Locate the cell with the specified text and output its [x, y] center coordinate. 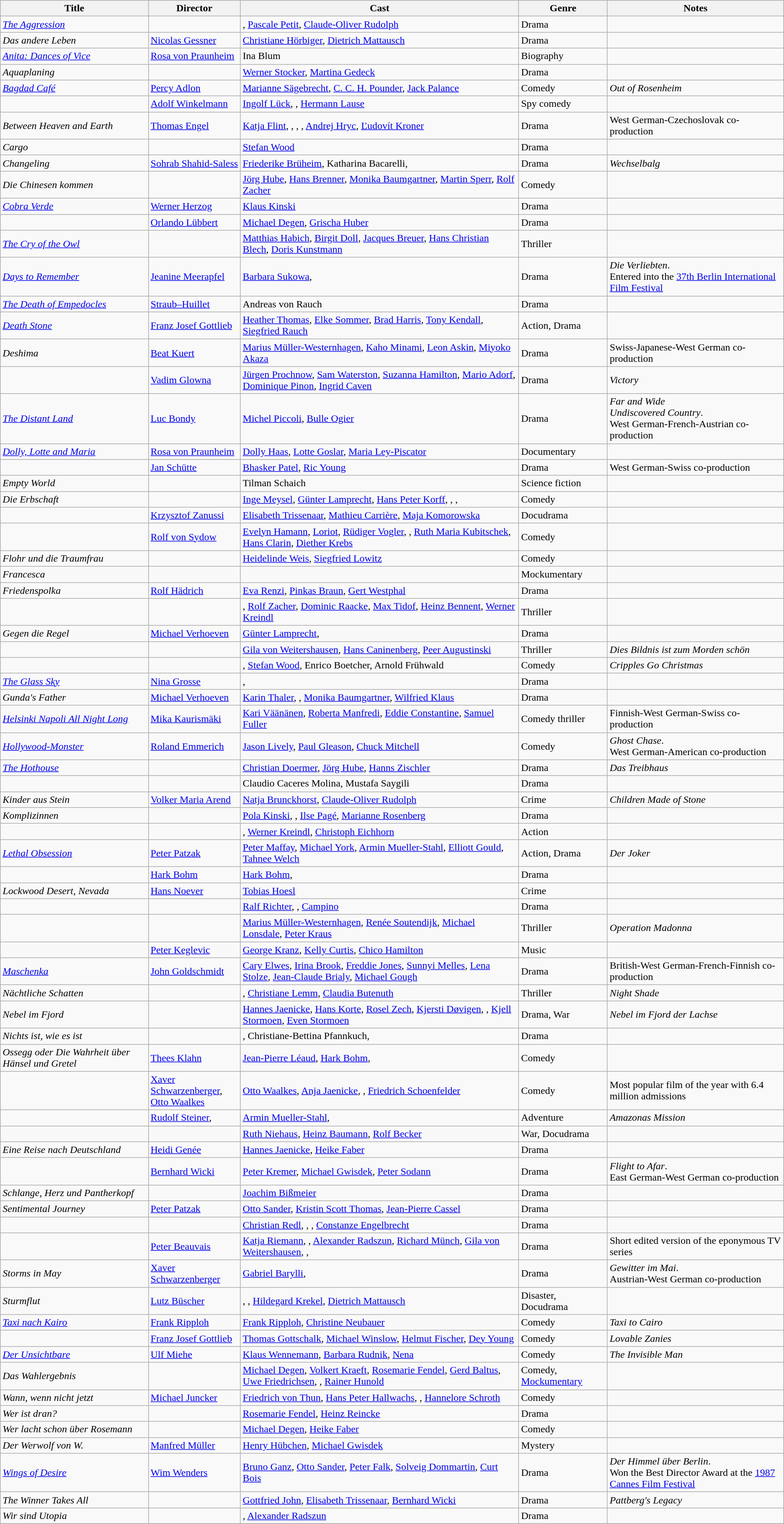
Drama, War [563, 1014]
Between Heaven and Earth [75, 126]
Amazonas Mission [695, 1118]
Jörg Hube, Hans Brenner, Monika Baumgartner, Martin Sperr, Rolf Zacher [379, 184]
Friedrich von Thun, Hans Peter Hallwachs, , Hannelore Schroth [379, 1398]
Barbara Sukowa, [379, 277]
Cargo [75, 147]
Thees Klahn [194, 1058]
Marius Müller-Westernhagen, Renée Soutendijk, Michael Lonsdale, Peter Kraus [379, 928]
Kinder aus Stein [75, 799]
Action [563, 831]
Dies Bildnis ist zum Morden schön [695, 650]
Marius Müller-Westernhagen, Kaho Minami, Leon Askin, Miyoko Akaza [379, 353]
Ghost Chase. West German-American co-production [695, 746]
Elisabeth Trissenaar, Mathieu Carrière, Maja Komorowska [379, 515]
Gegen die Regel [75, 634]
Inge Meysel, Günter Lamprecht, Hans Peter Korff, , , [379, 499]
West German-Swiss co-production [695, 467]
The Distant Land [75, 419]
Changeling [75, 163]
Peter Kremer, Michael Gwisdek, Peter Sodann [379, 1171]
Far and Wide Undiscovered Country. West German-French-Austrian co-production [695, 419]
Joachim Bißmeier [379, 1193]
Finnish-West German-Swiss co-production [695, 719]
Bhasker Patel, Ric Young [379, 467]
Die Erbschaft [75, 499]
Matthias Habich, Birgit Doll, Jacques Breuer, Hans Christian Blech, Doris Kunstmann [379, 244]
Die Verliebten. Entered into the 37th Berlin International Film Festival [695, 277]
Most popular film of the year with 6.4 million admissions [695, 1091]
Gabriel Barylli, [379, 1274]
Docudrama [563, 515]
, Alexander Radszun [379, 1516]
The Death of Empedocles [75, 304]
Short edited version of the eponymous TV series [695, 1246]
Biography [563, 56]
Volker Maria Arend [194, 799]
Anita: Dances of Vice [75, 56]
Night Shade [695, 993]
Nächtliche Schatten [75, 993]
Die Chinesen kommen [75, 184]
Dolly Haas, Lotte Goslar, Maria Ley-Piscator [379, 451]
Eine Reise nach Deutschland [75, 1150]
Science fiction [563, 483]
, Christiane Lemm, Claudia Butenuth [379, 993]
Thomas Engel [194, 126]
Wings of Desire [75, 1472]
Out of Rosenheim [695, 88]
Das andere Leben [75, 40]
War, Docudrama [563, 1134]
, Christiane-Bettina Pfannkuch, [379, 1036]
Christian Redl, , , Constanze Engelbrecht [379, 1225]
Andreas von Rauch [379, 304]
Michael Degen, Heike Faber [379, 1429]
The Hothouse [75, 768]
Friederike Brüheim, Katharina Bacarelli, [379, 163]
Michael Degen, Volkert Kraeft, Rosemarie Fendel, Gerd Baltus, Uwe Friedrichsen, , Rainer Hunold [379, 1376]
Gila von Weitershausen, Hans Caninenberg, Peer Augustinski [379, 650]
Victory [695, 380]
Der Werwolf von W. [75, 1445]
Karin Thaler, , Monika Baumgartner, Wilfried Klaus [379, 697]
Jeanine Meerapfel [194, 277]
Taxi to Cairo [695, 1323]
Friedenspolka [75, 590]
Deshima [75, 353]
Francesca [75, 574]
Nebel im Fjord [75, 1014]
Documentary [563, 451]
John Goldschmidt [194, 972]
Spy comedy [563, 104]
The Invisible Man [695, 1354]
Mockumentary [563, 574]
The Winner Takes All [75, 1500]
Wechselbalg [695, 163]
Disaster, Docudrama [563, 1301]
Cary Elwes, Irina Brook, Freddie Jones, Sunnyi Melles, Lena Stolze, Jean-Claude Brialy, Michael Gough [379, 972]
Bernhard Wicki [194, 1171]
, Stefan Wood, Enrico Boetcher, Arnold Frühwald [379, 665]
Ralf Richter, , Campino [379, 907]
The Glass Sky [75, 681]
Schlange, Herz und Pantherkopf [75, 1193]
Title [75, 8]
Cast [379, 8]
Armin Mueller-Stahl, [379, 1118]
Hark Bohm [194, 874]
, , Hildegard Krekel, Dietrich Mattausch [379, 1301]
Ossegg oder Die Wahrheit über Hänsel und Gretel [75, 1058]
Ingolf Lück, , Hermann Lause [379, 104]
Otto Waalkes, Anja Jaenicke, , Friedrich Schoenfelder [379, 1091]
Katja Riemann, , Alexander Radszun, Richard Münch, Gila von Weitershausen, , [379, 1246]
Mika Kaurismäki [194, 719]
Bruno Ganz, Otto Sander, Peter Falk, Solveig Dommartin, Curt Bois [379, 1472]
, Pascale Petit, Claude-Oliver Rudolph [379, 24]
Hollywood-Monster [75, 746]
Ina Blum [379, 56]
Wann, wenn nicht jetzt [75, 1398]
Der Unsichtbare [75, 1354]
Genre [563, 8]
The Aggression [75, 24]
Peter Maffay, Michael York, Armin Mueller-Stahl, Elliott Gould, Tahnee Welch [379, 853]
Das Treibhaus [695, 768]
Straub–Huillet [194, 304]
Jason Lively, Paul Gleason, Chuck Mitchell [379, 746]
Hans Noever [194, 891]
Michael Juncker [194, 1398]
Nebel im Fjord der Lachse [695, 1014]
Bagdad Café [75, 88]
Der Himmel über Berlin. Won the Best Director Award at the 1987 Cannes Film Festival [695, 1472]
Lovable Zanies [695, 1338]
Katja Flint, , , , Andrej Hryc, Ľudovít Kroner [379, 126]
Nicolas Gessner [194, 40]
Adolf Winkelmann [194, 104]
Wer lacht schon über Rosemann [75, 1429]
Claudio Caceres Molina, Mustafa Saygili [379, 784]
Rolf von Sydow [194, 537]
Henry Hübchen, Michael Gwisdek [379, 1445]
Operation Madonna [695, 928]
Empty World [75, 483]
Hannes Jaenicke, Heike Faber [379, 1150]
Christiane Hörbiger, Dietrich Mattausch [379, 40]
Cripples Go Christmas [695, 665]
Flight to Afar. East German-West German co-production [695, 1171]
Stefan Wood [379, 147]
Luc Bondy [194, 419]
Ulf Miehe [194, 1354]
Michael Degen, Grischa Huber [379, 222]
Jürgen Prochnow, Sam Waterston, Suzanna Hamilton, Mario Adorf, Dominique Pinon, Ingrid Caven [379, 380]
Director [194, 8]
Flohr und die Traumfrau [75, 558]
Swiss-Japanese-West German co-production [695, 353]
Natja Brunckhorst, Claude-Oliver Rudolph [379, 799]
Pola Kinski, , Ilse Pagé, Marianne Rosenberg [379, 815]
Gottfried John, Elisabeth Trissenaar, Bernhard Wicki [379, 1500]
, Rolf Zacher, Dominic Raacke, Max Tidof, Heinz Bennent, Werner Kreindl [379, 612]
Rolf Hädrich [194, 590]
Klaus Wennemann, Barbara Rudnik, Nena [379, 1354]
Helsinki Napoli All Night Long [75, 719]
Jan Schütte [194, 467]
Wir sind Utopia [75, 1516]
Roland Emmerich [194, 746]
Werner Stocker, Martina Gedeck [379, 72]
British-West German-French-Finnish co-production [695, 972]
Tobias Hoesl [379, 891]
Hannes Jaenicke, Hans Korte, Rosel Zech, Kjersti Døvigen, , Kjell Stormoen, Even Stormoen [379, 1014]
Vadim Glowna [194, 380]
Hark Bohm, [379, 874]
West German-Czechoslovak co-production [695, 126]
Michel Piccoli, Bulle Ogier [379, 419]
Lockwood Desert, Nevada [75, 891]
Storms in May [75, 1274]
Kari Väänänen, Roberta Manfredi, Eddie Constantine, Samuel Fuller [379, 719]
George Kranz, Kelly Curtis, Chico Hamilton [379, 950]
Adventure [563, 1118]
Taxi nach Kairo [75, 1323]
Peter Keglevic [194, 950]
Nina Grosse [194, 681]
Mystery [563, 1445]
Evelyn Hamann, Loriot, Rüdiger Vogler, , Ruth Maria Kubitschek, Hans Clarin, Diether Krebs [379, 537]
The Cry of the Owl [75, 244]
, [379, 681]
Frank Ripploh [194, 1323]
Komplizinnen [75, 815]
Dolly, Lotte and Maria [75, 451]
Xaver Schwarzenberger [194, 1274]
Günter Lamprecht, [379, 634]
Ruth Niehaus, Heinz Baumann, Rolf Becker [379, 1134]
Klaus Kinski [379, 206]
Notes [695, 8]
Heidelinde Weis, Siegfried Lowitz [379, 558]
Sohrab Shahid-Saless [194, 163]
Tilman Schaich [379, 483]
Wim Wenders [194, 1472]
Comedy, Mockumentary [563, 1376]
Thomas Gottschalk, Michael Winslow, Helmut Fischer, Dey Young [379, 1338]
Nichts ist, wie es ist [75, 1036]
Krzysztof Zanussi [194, 515]
Lethal Obsession [75, 853]
Gewitter im Mai. Austrian-West German co-production [695, 1274]
Pattberg's Legacy [695, 1500]
Heidi Genée [194, 1150]
Das Wahlergebnis [75, 1376]
Sentimental Journey [75, 1209]
Frank Ripploh, Christine Neubauer [379, 1323]
Manfred Müller [194, 1445]
Days to Remember [75, 277]
Cobra Verde [75, 206]
Orlando Lübbert [194, 222]
Otto Sander, Kristin Scott Thomas, Jean-Pierre Cassel [379, 1209]
Christian Doermer, Jörg Hube, Hanns Zischler [379, 768]
Xaver Schwarzenberger, Otto Waalkes [194, 1091]
Der Joker [695, 853]
Percy Adlon [194, 88]
Death Stone [75, 326]
Rudolf Steiner, [194, 1118]
Aquaplaning [75, 72]
Marianne Sägebrecht, C. C. H. Pounder, Jack Palance [379, 88]
Wer ist dran? [75, 1413]
Jean-Pierre Léaud, Hark Bohm, [379, 1058]
Eva Renzi, Pinkas Braun, Gert Westphal [379, 590]
Comedy thriller [563, 719]
Music [563, 950]
Peter Beauvais [194, 1246]
, Werner Kreindl, Christoph Eichhorn [379, 831]
Children Made of Stone [695, 799]
Werner Herzog [194, 206]
Heather Thomas, Elke Sommer, Brad Harris, Tony Kendall, Siegfried Rauch [379, 326]
Sturmflut [75, 1301]
Lutz Büscher [194, 1301]
Rosemarie Fendel, Heinz Reincke [379, 1413]
Gunda's Father [75, 697]
Maschenka [75, 972]
Beat Kuert [194, 353]
